Pinpoint the cell where the given text exists, returning its (X, Y) midpoint coordinate. 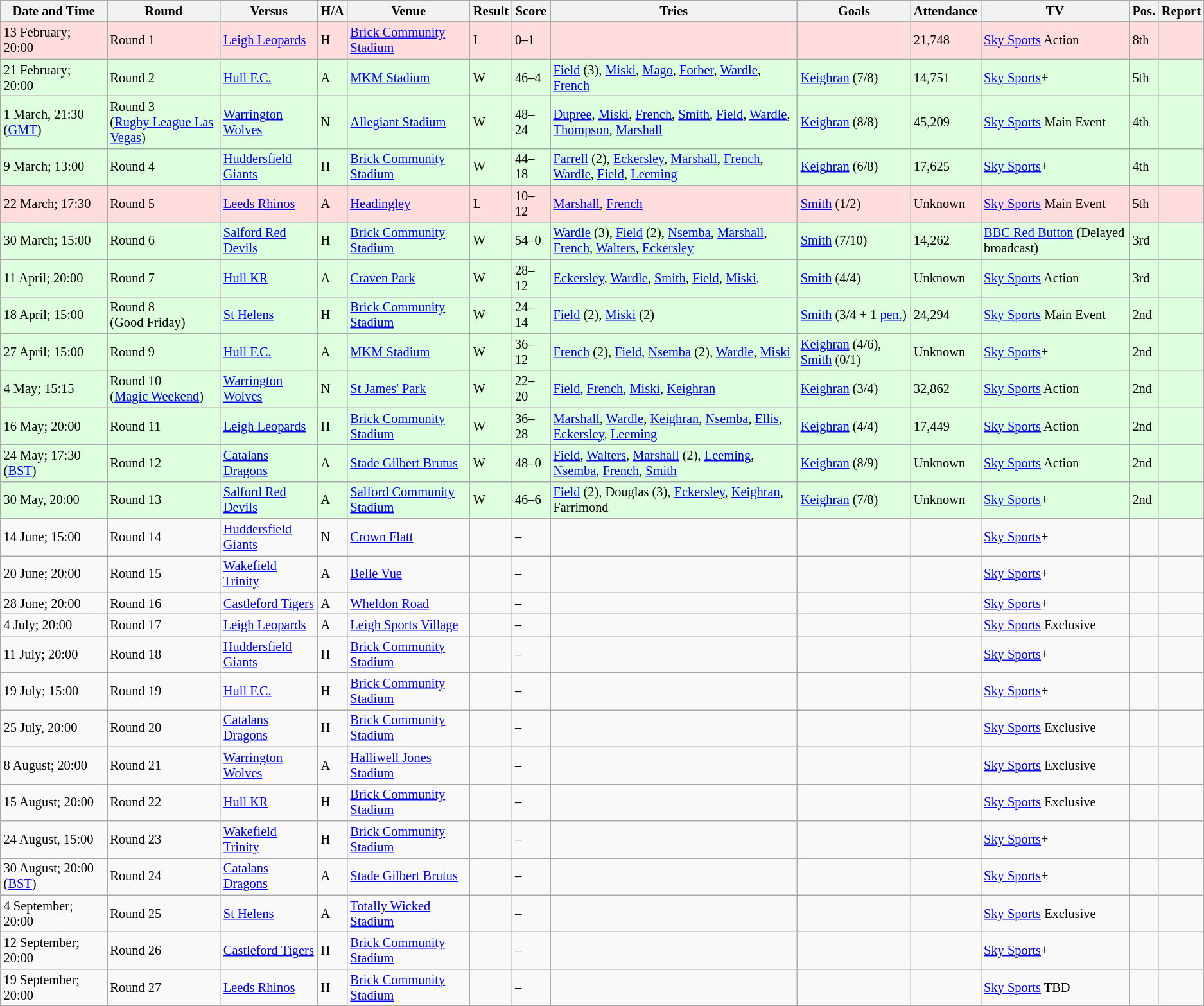
Round 8(Good Friday) (163, 315)
Field (2), Douglas (3), Eckersley, Keighran, Farrimond (674, 500)
24 August, 15:00 (54, 839)
Keighran (4/4) (854, 426)
18 April; 15:00 (54, 315)
Round 22 (163, 802)
Sky Sports TBD (1054, 987)
Smith (4/4) (854, 278)
16 May; 20:00 (54, 426)
28 June; 20:00 (54, 603)
48–0 (531, 463)
24,294 (945, 315)
45,209 (945, 122)
Round 7 (163, 278)
Wardle (3), Field (2), Nsemba, Marshall, French, Walters, Eckersley (674, 241)
36–12 (531, 352)
4 September; 20:00 (54, 914)
Round 13 (163, 500)
8th (1144, 40)
Pos. (1144, 11)
1 March, 21:30 (GMT) (54, 122)
Round 27 (163, 987)
4 May; 15:15 (54, 389)
Round 15 (163, 574)
Leigh Sports Village (408, 625)
28–12 (531, 278)
Field, French, Miski, Keighran (674, 389)
19 September; 20:00 (54, 987)
Round 20 (163, 728)
14 June; 15:00 (54, 537)
Belle Vue (408, 574)
Goals (854, 11)
Round 9 (163, 352)
Salford Community Stadium (408, 500)
Wheldon Road (408, 603)
St James' Park (408, 389)
24–14 (531, 315)
54–0 (531, 241)
Round 21 (163, 765)
4 July; 20:00 (54, 625)
Venue (408, 11)
30 August; 20:00 (BST) (54, 876)
13 February; 20:00 (54, 40)
Round 1 (163, 40)
Tries (674, 11)
Smith (7/10) (854, 241)
21 February; 20:00 (54, 78)
Round 24 (163, 876)
Field, Walters, Marshall (2), Leeming, Nsemba, French, Smith (674, 463)
H/A (333, 11)
17,449 (945, 426)
Marshall, French (674, 204)
20 June; 20:00 (54, 574)
Round 14 (163, 537)
Round 2 (163, 78)
TV (1054, 11)
Round 17 (163, 625)
Headingley (408, 204)
Round 25 (163, 914)
Date and Time (54, 11)
Craven Park (408, 278)
24 May; 17:30 (BST) (54, 463)
Totally Wicked Stadium (408, 914)
0–1 (531, 40)
21,748 (945, 40)
Round 10(Magic Weekend) (163, 389)
Marshall, Wardle, Keighran, Nsemba, Ellis, Eckersley, Leeming (674, 426)
46–4 (531, 78)
Keighran (6/8) (854, 167)
Smith (3/4 + 1 pen.) (854, 315)
Smith (1/2) (854, 204)
9 March; 13:00 (54, 167)
27 April; 15:00 (54, 352)
BBC Red Button (Delayed broadcast) (1054, 241)
8 August; 20:00 (54, 765)
Result (491, 11)
Halliwell Jones Stadium (408, 765)
10–12 (531, 204)
Dupree, Miski, French, Smith, Field, Wardle, Thompson, Marshall (674, 122)
Crown Flatt (408, 537)
Keighran (4/6), Smith (0/1) (854, 352)
Attendance (945, 11)
Eckersley, Wardle, Smith, Field, Miski, (674, 278)
Allegiant Stadium (408, 122)
Round 3(Rugby League Las Vegas) (163, 122)
11 July; 20:00 (54, 654)
Round 12 (163, 463)
17,625 (945, 167)
25 July, 20:00 (54, 728)
Field (2), Miski (2) (674, 315)
Round 5 (163, 204)
11 April; 20:00 (54, 278)
Round 18 (163, 654)
Keighran (3/4) (854, 389)
36–28 (531, 426)
14,262 (945, 241)
30 March; 15:00 (54, 241)
44–18 (531, 167)
Keighran (8/9) (854, 463)
Versus (269, 11)
Round 4 (163, 167)
19 July; 15:00 (54, 691)
Report (1182, 11)
15 August; 20:00 (54, 802)
46–6 (531, 500)
Farrell (2), Eckersley, Marshall, French, Wardle, Field, Leeming (674, 167)
32,862 (945, 389)
22–20 (531, 389)
Round (163, 11)
12 September; 20:00 (54, 950)
Round 6 (163, 241)
Round 16 (163, 603)
French (2), Field, Nsemba (2), Wardle, Miski (674, 352)
22 March; 17:30 (54, 204)
14,751 (945, 78)
Round 11 (163, 426)
48–24 (531, 122)
Round 26 (163, 950)
Round 19 (163, 691)
Keighran (8/8) (854, 122)
Round 23 (163, 839)
Score (531, 11)
Field (3), Miski, Mago, Forber, Wardle, French (674, 78)
30 May, 20:00 (54, 500)
